Extract the (x, y) coordinate from the center of the cell holding the provided text.  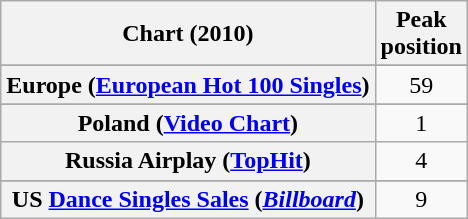
Poland (Video Chart) (188, 123)
9 (421, 199)
Chart (2010) (188, 34)
Peakposition (421, 34)
4 (421, 161)
1 (421, 123)
59 (421, 85)
US Dance Singles Sales (Billboard) (188, 199)
Russia Airplay (TopHit) (188, 161)
Europe (European Hot 100 Singles) (188, 85)
